Capture the cell that displays the provided text and extract its (X, Y) central coordinate. 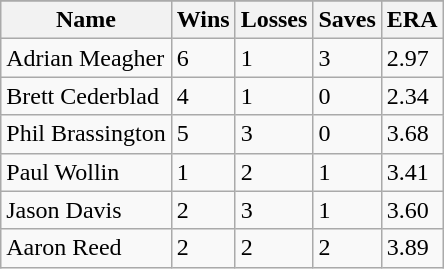
Saves (347, 20)
Jason Davis (86, 210)
Aaron Reed (86, 248)
2.34 (412, 96)
3.89 (412, 248)
3.41 (412, 172)
Name (86, 20)
Brett Cederblad (86, 96)
ERA (412, 20)
5 (203, 134)
Wins (203, 20)
Paul Wollin (86, 172)
4 (203, 96)
6 (203, 58)
Adrian Meagher (86, 58)
3.60 (412, 210)
3.68 (412, 134)
2.97 (412, 58)
Phil Brassington (86, 134)
Losses (274, 20)
